Output the [X, Y] coordinate of the center of the cell containing the given text.  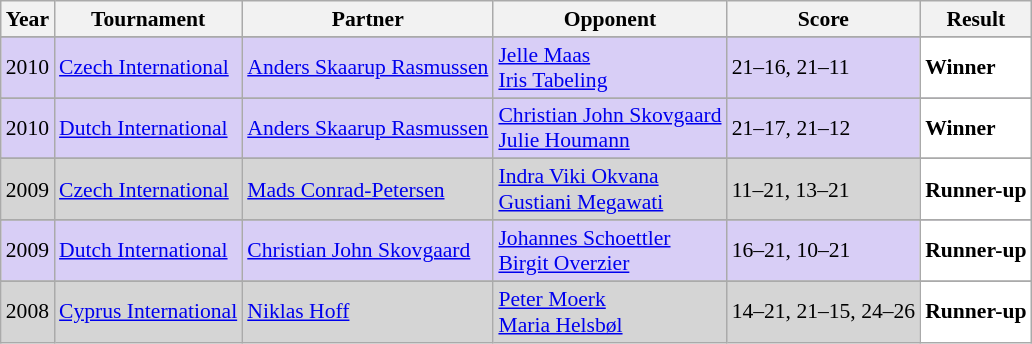
Opponent [610, 19]
Indra Viki Okvana Gustiani Megawati [610, 190]
Result [976, 19]
21–16, 21–11 [824, 68]
Mads Conrad-Petersen [368, 190]
Score [824, 19]
21–17, 21–12 [824, 128]
Peter Moerk Maria Helsbøl [610, 312]
Niklas Hoff [368, 312]
16–21, 10–21 [824, 250]
14–21, 21–15, 24–26 [824, 312]
2008 [28, 312]
Partner [368, 19]
Jelle Maas Iris Tabeling [610, 68]
Cyprus International [148, 312]
Christian John Skovgaard [368, 250]
11–21, 13–21 [824, 190]
Christian John Skovgaard Julie Houmann [610, 128]
Tournament [148, 19]
Year [28, 19]
Johannes Schoettler Birgit Overzier [610, 250]
